Output the [X, Y] coordinate of the center of the cell containing the given text.  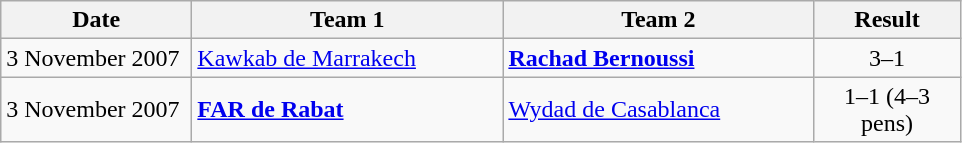
Kawkab de Marrakech [348, 58]
FAR de Rabat [348, 110]
Team 2 [658, 20]
Wydad de Casablanca [658, 110]
Team 1 [348, 20]
Result [887, 20]
Rachad Bernoussi [658, 58]
1–1 (4–3 pens) [887, 110]
3–1 [887, 58]
Date [96, 20]
